Capture the cell that displays the provided text and extract its (x, y) central coordinate. 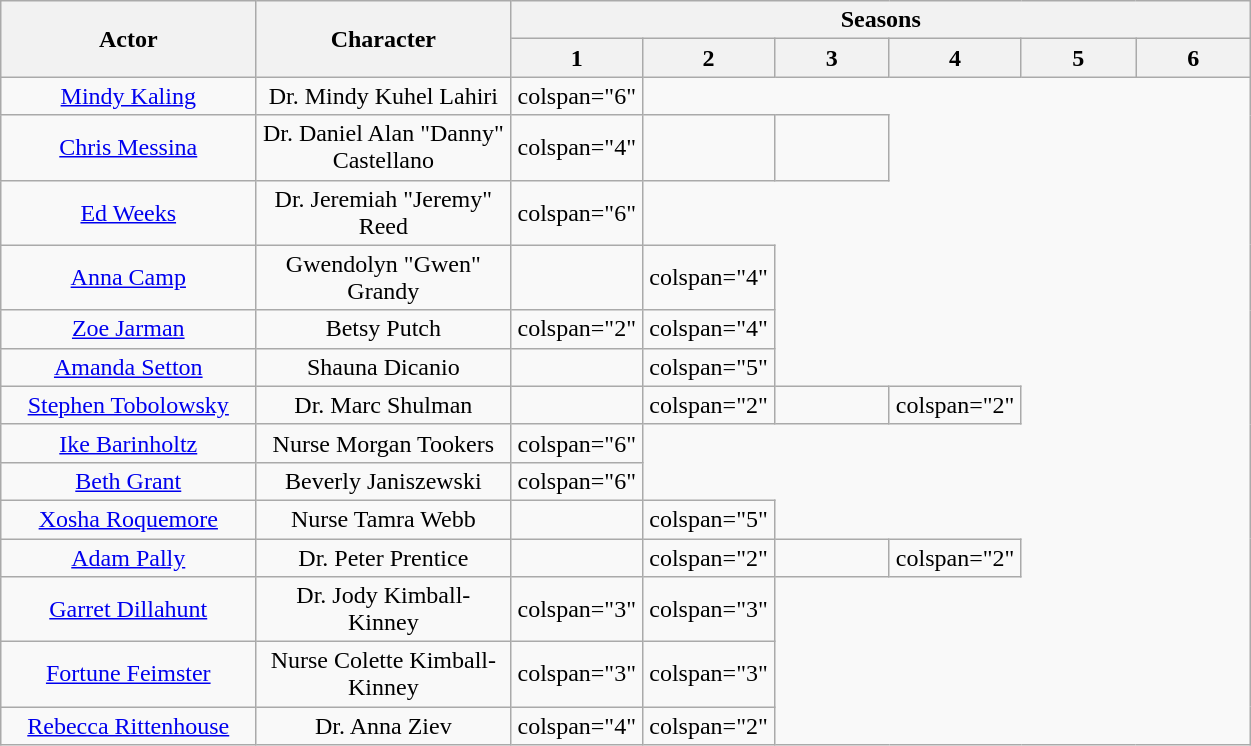
Amanda Setton (128, 367)
Rebecca Rittenhouse (128, 726)
Adam Pally (128, 557)
Dr. Jeremiah "Jeremy" Reed (384, 212)
Chris Messina (128, 148)
Stephen Tobolowsky (128, 405)
Beverly Janiszewski (384, 481)
Gwendolyn "Gwen" Grandy (384, 278)
Actor (128, 39)
Nurse Morgan Tookers (384, 443)
Ike Barinholtz (128, 443)
Zoe Jarman (128, 329)
Mindy Kaling (128, 96)
Garret Dillahunt (128, 610)
2 (709, 58)
Dr. Marc Shulman (384, 405)
Fortune Feimster (128, 674)
Xosha Roquemore (128, 519)
Ed Weeks (128, 212)
Dr. Daniel Alan "Danny" Castellano (384, 148)
4 (955, 58)
Dr. Anna Ziev (384, 726)
Character (384, 39)
Nurse Colette Kimball-Kinney (384, 674)
Seasons (881, 20)
6 (1194, 58)
5 (1078, 58)
Nurse Tamra Webb (384, 519)
Anna Camp (128, 278)
1 (577, 58)
3 (832, 58)
Betsy Putch (384, 329)
Dr. Jody Kimball-Kinney (384, 610)
Dr. Mindy Kuhel Lahiri (384, 96)
Dr. Peter Prentice (384, 557)
Shauna Dicanio (384, 367)
Beth Grant (128, 481)
